Identify which cell holds the provided text, then report its (x, y) central coordinate. 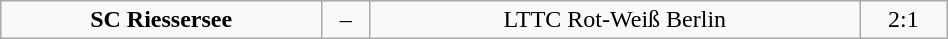
LTTC Rot-Weiß Berlin (615, 20)
– (346, 20)
SC Riessersee (162, 20)
2:1 (904, 20)
